Return the [X, Y] coordinate for the center point of the cell that contains the specified text.  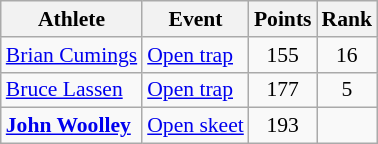
Open skeet [196, 126]
177 [283, 90]
155 [283, 55]
Event [196, 19]
John Woolley [72, 126]
Brian Cumings [72, 55]
16 [348, 55]
Rank [348, 19]
193 [283, 126]
Bruce Lassen [72, 90]
Athlete [72, 19]
5 [348, 90]
Points [283, 19]
